Capture the cell that displays the provided text and extract its (x, y) central coordinate. 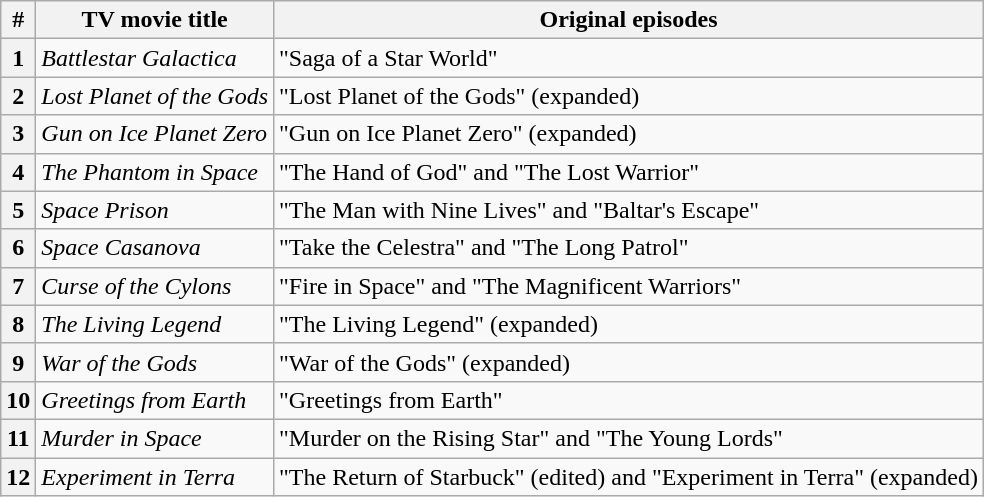
"The Living Legend" (expanded) (629, 324)
Curse of the Cylons (155, 286)
5 (18, 210)
Space Casanova (155, 248)
# (18, 20)
12 (18, 477)
"Greetings from Earth" (629, 400)
1 (18, 58)
"Saga of a Star World" (629, 58)
TV movie title (155, 20)
"Murder on the Rising Star" and "The Young Lords" (629, 438)
Space Prison (155, 210)
"Lost Planet of the Gods" (expanded) (629, 96)
11 (18, 438)
"War of the Gods" (expanded) (629, 362)
Lost Planet of the Gods (155, 96)
War of the Gods (155, 362)
7 (18, 286)
Gun on Ice Planet Zero (155, 134)
Murder in Space (155, 438)
Greetings from Earth (155, 400)
Experiment in Terra (155, 477)
The Living Legend (155, 324)
Original episodes (629, 20)
Battlestar Galactica (155, 58)
"Gun on Ice Planet Zero" (expanded) (629, 134)
"The Hand of God" and "The Lost Warrior" (629, 172)
"Fire in Space" and "The Magnificent Warriors" (629, 286)
2 (18, 96)
10 (18, 400)
"The Return of Starbuck" (edited) and "Experiment in Terra" (expanded) (629, 477)
9 (18, 362)
3 (18, 134)
4 (18, 172)
"Take the Celestra" and "The Long Patrol" (629, 248)
8 (18, 324)
"The Man with Nine Lives" and "Baltar's Escape" (629, 210)
The Phantom in Space (155, 172)
6 (18, 248)
